For the text-containing cell, return its midpoint in [X, Y] coordinate format. 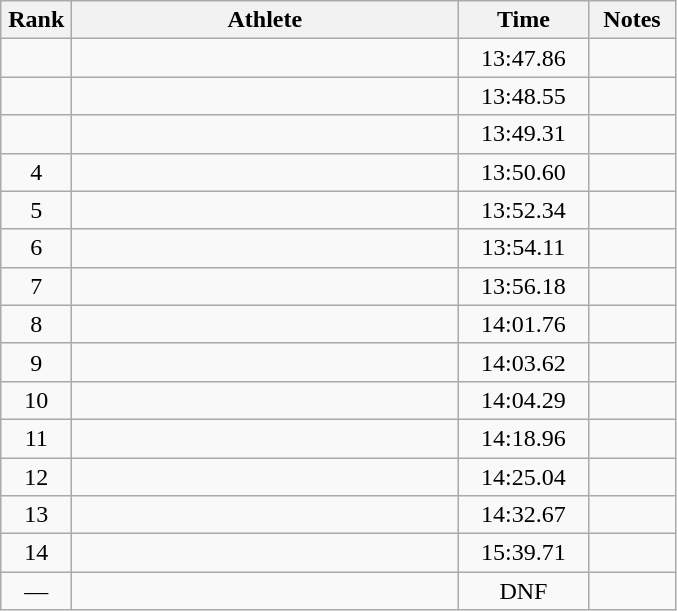
DNF [524, 591]
13 [36, 515]
14 [36, 553]
13:48.55 [524, 96]
5 [36, 210]
10 [36, 400]
Rank [36, 20]
13:47.86 [524, 58]
14:32.67 [524, 515]
13:50.60 [524, 172]
Notes [632, 20]
11 [36, 438]
13:49.31 [524, 134]
7 [36, 286]
— [36, 591]
14:01.76 [524, 324]
9 [36, 362]
14:04.29 [524, 400]
8 [36, 324]
14:03.62 [524, 362]
Athlete [265, 20]
6 [36, 248]
13:56.18 [524, 286]
4 [36, 172]
13:54.11 [524, 248]
14:18.96 [524, 438]
13:52.34 [524, 210]
12 [36, 477]
14:25.04 [524, 477]
Time [524, 20]
15:39.71 [524, 553]
